Return the (X, Y) coordinate for the center point of the cell that contains the specified text.  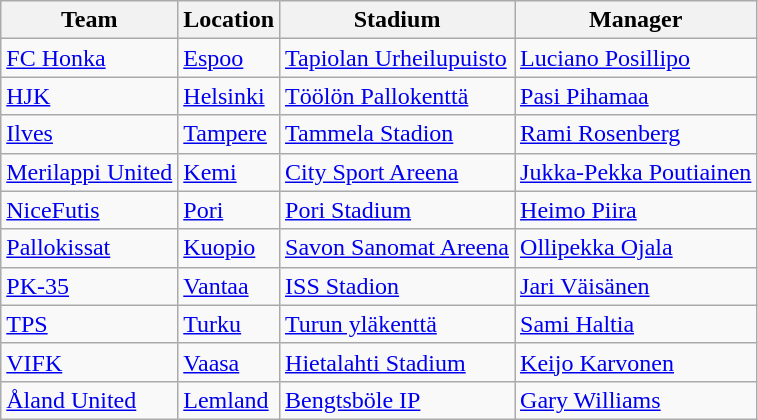
Tapiolan Urheilupuisto (398, 58)
Tampere (229, 134)
Sami Haltia (636, 324)
Pasi Pihamaa (636, 96)
Merilappi United (90, 172)
Ollipekka Ojala (636, 248)
NiceFutis (90, 210)
Jukka-Pekka Poutiainen (636, 172)
Gary Williams (636, 400)
Luciano Posillipo (636, 58)
Kuopio (229, 248)
Turku (229, 324)
Åland United (90, 400)
Bengtsböle IP (398, 400)
Heimo Piira (636, 210)
Savon Sanomat Areena (398, 248)
Helsinki (229, 96)
Pallokissat (90, 248)
Vantaa (229, 286)
FC Honka (90, 58)
Team (90, 20)
Stadium (398, 20)
TPS (90, 324)
Lemland (229, 400)
Keijo Karvonen (636, 362)
Location (229, 20)
Manager (636, 20)
PK-35 (90, 286)
Hietalahti Stadium (398, 362)
Pori (229, 210)
Ilves (90, 134)
Tammela Stadion (398, 134)
Pori Stadium (398, 210)
HJK (90, 96)
Kemi (229, 172)
City Sport Areena (398, 172)
ISS Stadion (398, 286)
VIFK (90, 362)
Töölön Pallokenttä (398, 96)
Turun yläkenttä (398, 324)
Vaasa (229, 362)
Espoo (229, 58)
Jari Väisänen (636, 286)
Rami Rosenberg (636, 134)
